Detect which cell encompasses the target text, then output its (X, Y) center coordinate. 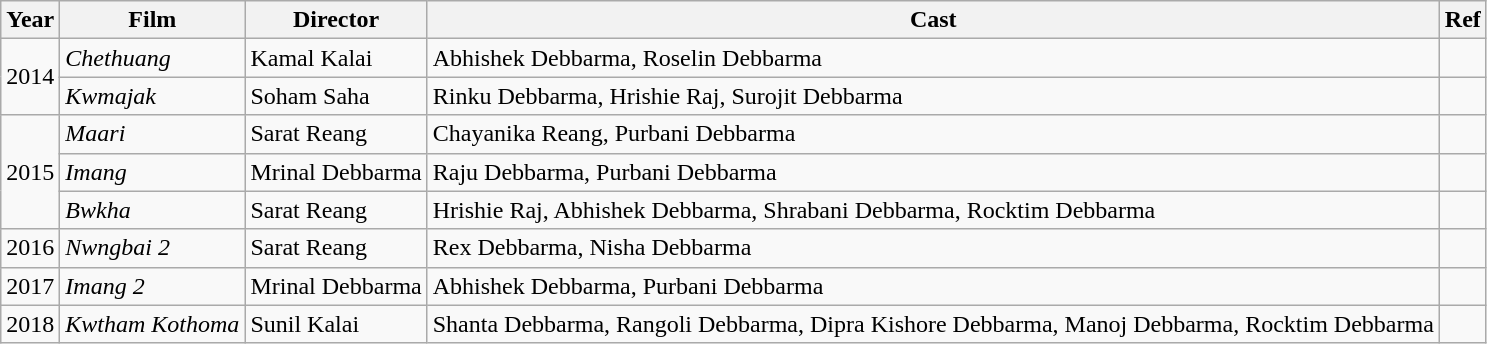
Kwtham Kothoma (152, 324)
2014 (30, 77)
Ref (1462, 20)
Chethuang (152, 58)
Shanta Debbarma, Rangoli Debbarma, Dipra Kishore Debbarma, Manoj Debbarma, Rocktim Debbarma (933, 324)
Abhishek Debbarma, Purbani Debbarma (933, 286)
Sunil Kalai (336, 324)
Imang (152, 172)
Year (30, 20)
Cast (933, 20)
Bwkha (152, 210)
2018 (30, 324)
Rinku Debbarma, Hrishie Raj, Surojit Debbarma (933, 96)
Rex Debbarma, Nisha Debbarma (933, 248)
Maari (152, 134)
Raju Debbarma, Purbani Debbarma (933, 172)
Soham Saha (336, 96)
Abhishek Debbarma, Roselin Debbarma (933, 58)
Kwmajak (152, 96)
Director (336, 20)
2016 (30, 248)
Nwngbai 2 (152, 248)
Hrishie Raj, Abhishek Debbarma, Shrabani Debbarma, Rocktim Debbarma (933, 210)
2015 (30, 172)
Chayanika Reang, Purbani Debbarma (933, 134)
Imang 2 (152, 286)
Kamal Kalai (336, 58)
Film (152, 20)
2017 (30, 286)
